Scan for the cell matching the given text and deliver its [x, y] coordinate at center. 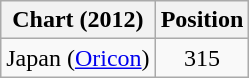
Chart (2012) [78, 20]
Position [202, 20]
315 [202, 58]
Japan (Oricon) [78, 58]
